From the cell containing the given text, extract its center point as [X, Y] coordinate. 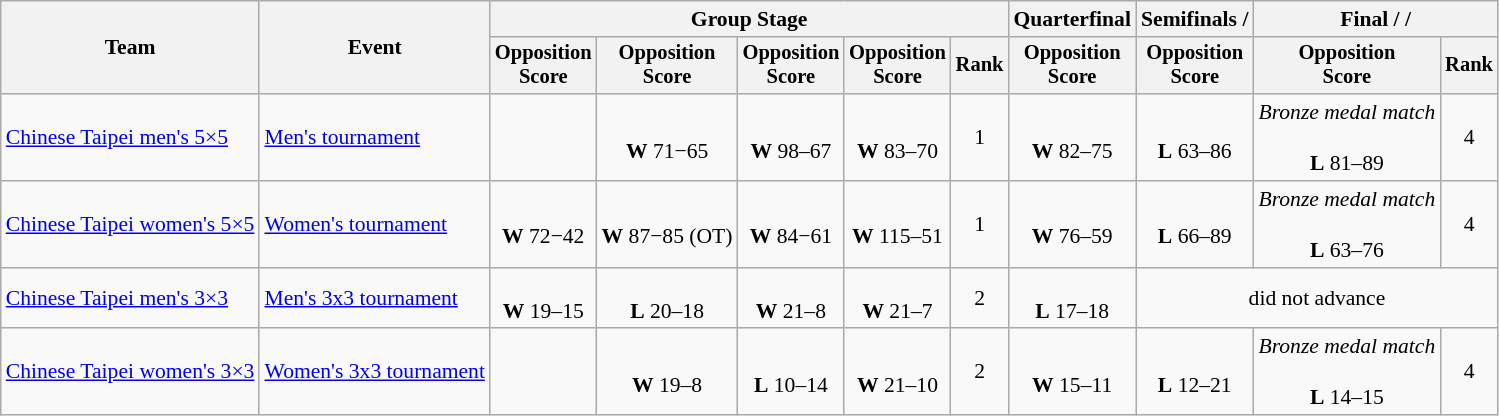
Chinese Taipei women's 5×5 [130, 224]
L 17–18 [1072, 298]
Men's 3x3 tournament [374, 298]
did not advance [1317, 298]
Chinese Taipei men's 5×5 [130, 138]
Bronze medal matchL 63–76 [1346, 224]
L 63–86 [1194, 138]
W 21–10 [898, 372]
Event [374, 48]
L 66–89 [1194, 224]
W 19–15 [544, 298]
Team [130, 48]
W 19–8 [668, 372]
Men's tournament [374, 138]
Bronze medal matchL 14–15 [1346, 372]
W 76–59 [1072, 224]
W 83–70 [898, 138]
Semifinals / [1194, 19]
W 87−85 (OT) [668, 224]
W 71−65 [668, 138]
W 82–75 [1072, 138]
W 115–51 [898, 224]
Women's 3x3 tournament [374, 372]
W 98–67 [792, 138]
L 12–21 [1194, 372]
Final / / [1375, 19]
W 21–8 [792, 298]
W 84−61 [792, 224]
L 20–18 [668, 298]
W 72−42 [544, 224]
W 15–11 [1072, 372]
Group Stage [749, 19]
W 21–7 [898, 298]
Women's tournament [374, 224]
Quarterfinal [1072, 19]
Chinese Taipei men's 3×3 [130, 298]
Chinese Taipei women's 3×3 [130, 372]
L 10–14 [792, 372]
Bronze medal matchL 81–89 [1346, 138]
